Provide the [x, y] coordinate of the cell's center where the given text is located.  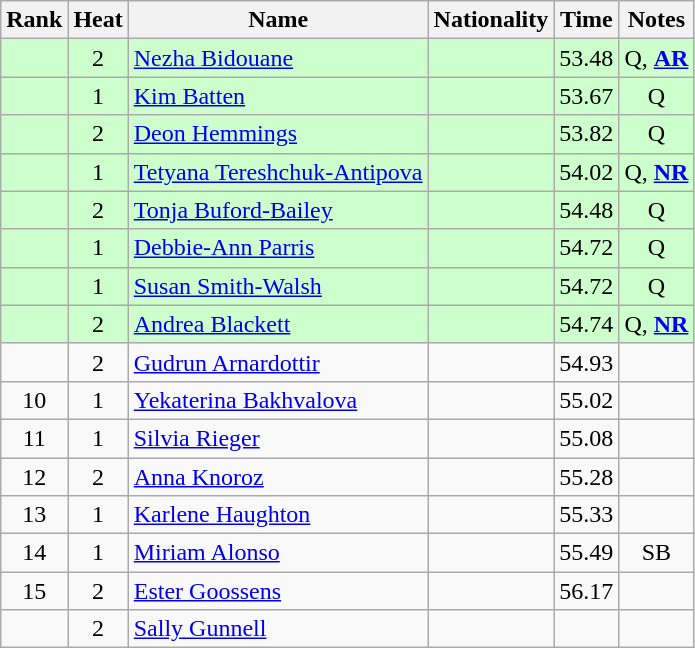
Heat [98, 20]
Susan Smith-Walsh [278, 286]
Deon Hemmings [278, 134]
Silvia Rieger [278, 438]
55.28 [586, 477]
13 [34, 515]
Debbie-Ann Parris [278, 248]
11 [34, 438]
54.48 [586, 210]
55.33 [586, 515]
Notes [656, 20]
Nationality [491, 20]
Andrea Blackett [278, 324]
Q, AR [656, 58]
14 [34, 553]
Ester Goossens [278, 591]
56.17 [586, 591]
SB [656, 553]
Tonja Buford-Bailey [278, 210]
Time [586, 20]
55.08 [586, 438]
Karlene Haughton [278, 515]
15 [34, 591]
Nezha Bidouane [278, 58]
53.67 [586, 96]
54.93 [586, 362]
54.74 [586, 324]
Gudrun Arnardottir [278, 362]
55.49 [586, 553]
Kim Batten [278, 96]
Anna Knoroz [278, 477]
53.82 [586, 134]
Sally Gunnell [278, 629]
12 [34, 477]
Tetyana Tereshchuk-Antipova [278, 172]
55.02 [586, 400]
Miriam Alonso [278, 553]
10 [34, 400]
54.02 [586, 172]
Rank [34, 20]
53.48 [586, 58]
Name [278, 20]
Yekaterina Bakhvalova [278, 400]
